Search for the cell housing the specified text and yield its (x, y) center coordinate. 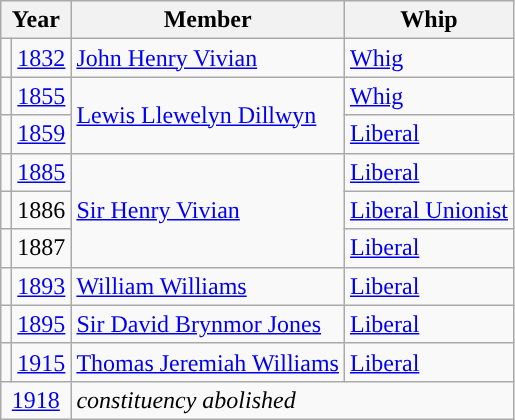
William Williams (208, 286)
1855 (42, 96)
1915 (42, 362)
Sir David Brynmor Jones (208, 324)
constituency abolished (292, 400)
Year (36, 20)
Sir Henry Vivian (208, 210)
1886 (42, 210)
1885 (42, 172)
Whip (428, 20)
1918 (36, 400)
Liberal Unionist (428, 210)
Thomas Jeremiah Williams (208, 362)
Member (208, 20)
1895 (42, 324)
John Henry Vivian (208, 58)
Lewis Llewelyn Dillwyn (208, 115)
1859 (42, 134)
1887 (42, 248)
1832 (42, 58)
1893 (42, 286)
